Provide the [x, y] coordinate of the cell's center where the given text is located.  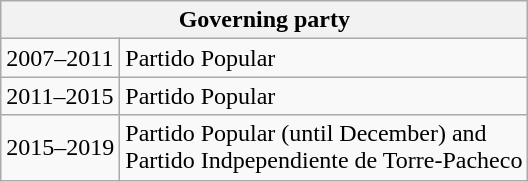
Partido Popular (until December) andPartido Indpependiente de Torre-Pacheco [324, 148]
2011–2015 [60, 96]
2007–2011 [60, 58]
Governing party [264, 20]
2015–2019 [60, 148]
